Find where the given text appears and provide that cell's center as (x, y) coordinate. 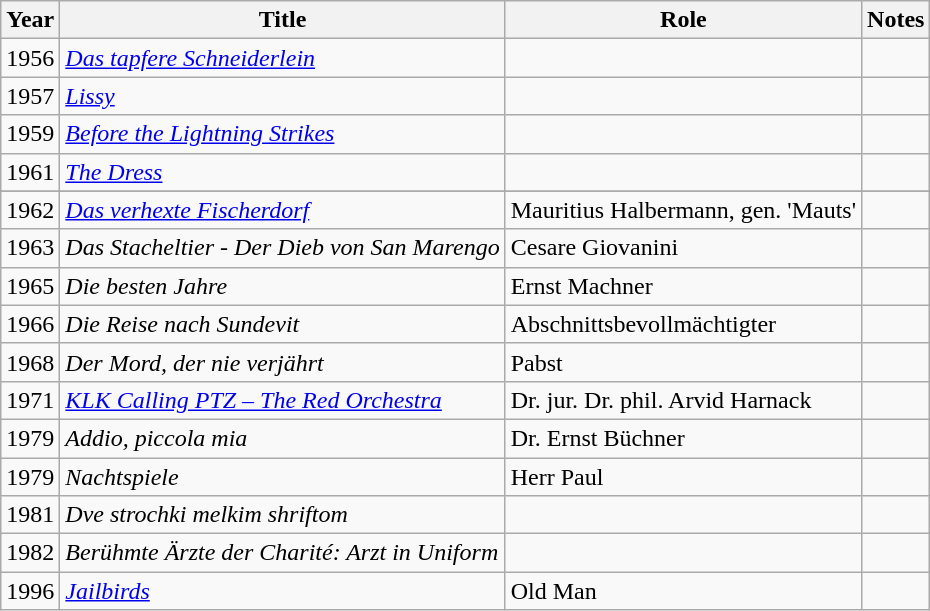
Dr. jur. Dr. phil. Arvid Harnack (683, 400)
Title (282, 20)
Notes (896, 20)
1981 (30, 515)
1963 (30, 248)
Die besten Jahre (282, 286)
Mauritius Halbermann, gen. 'Mauts' (683, 210)
Dr. Ernst Büchner (683, 438)
Das Stacheltier - Der Dieb von San Marengo (282, 248)
Die Reise nach Sundevit (282, 324)
1996 (30, 591)
Das tapfere Schneiderlein (282, 58)
1982 (30, 553)
1956 (30, 58)
1966 (30, 324)
Dve strochki melkim shriftom (282, 515)
Das verhexte Fischerdorf (282, 210)
1961 (30, 172)
Cesare Giovanini (683, 248)
Herr Paul (683, 477)
1968 (30, 362)
Old Man (683, 591)
Pabst (683, 362)
Ernst Machner (683, 286)
Nachtspiele (282, 477)
Year (30, 20)
Jailbirds (282, 591)
Berühmte Ärzte der Charité: Arzt in Uniform (282, 553)
1971 (30, 400)
The Dress (282, 172)
1962 (30, 210)
1965 (30, 286)
1957 (30, 96)
Addio, piccola mia (282, 438)
Before the Lightning Strikes (282, 134)
Role (683, 20)
Der Mord, der nie verjährt (282, 362)
KLK Calling PTZ – The Red Orchestra (282, 400)
Abschnittsbevollmächtigter (683, 324)
Lissy (282, 96)
1959 (30, 134)
